Pinpoint the cell where the given text exists, returning its (X, Y) midpoint coordinate. 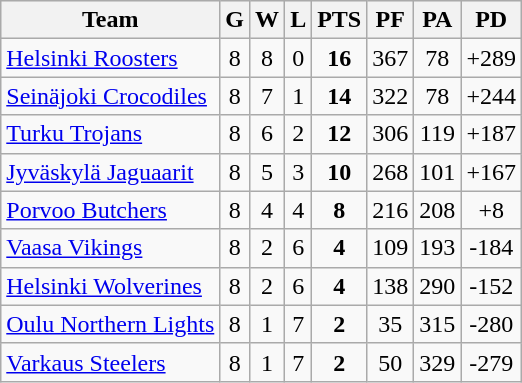
PD (492, 20)
322 (390, 96)
+167 (492, 172)
35 (390, 324)
Helsinki Roosters (110, 58)
109 (390, 248)
PTS (340, 20)
138 (390, 286)
+187 (492, 134)
0 (298, 58)
Helsinki Wolverines (110, 286)
G (235, 20)
PA (438, 20)
+289 (492, 58)
Porvoo Butchers (110, 210)
216 (390, 210)
16 (340, 58)
W (268, 20)
329 (438, 362)
14 (340, 96)
208 (438, 210)
119 (438, 134)
50 (390, 362)
3 (298, 172)
306 (390, 134)
193 (438, 248)
315 (438, 324)
+8 (492, 210)
-279 (492, 362)
290 (438, 286)
Vaasa Vikings (110, 248)
Jyväskylä Jaguaarit (110, 172)
-152 (492, 286)
Turku Trojans (110, 134)
L (298, 20)
10 (340, 172)
Oulu Northern Lights (110, 324)
Seinäjoki Crocodiles (110, 96)
Team (110, 20)
5 (268, 172)
-184 (492, 248)
101 (438, 172)
+244 (492, 96)
12 (340, 134)
367 (390, 58)
Varkaus Steelers (110, 362)
268 (390, 172)
PF (390, 20)
-280 (492, 324)
